Output the [X, Y] coordinate of the center of the cell containing the given text.  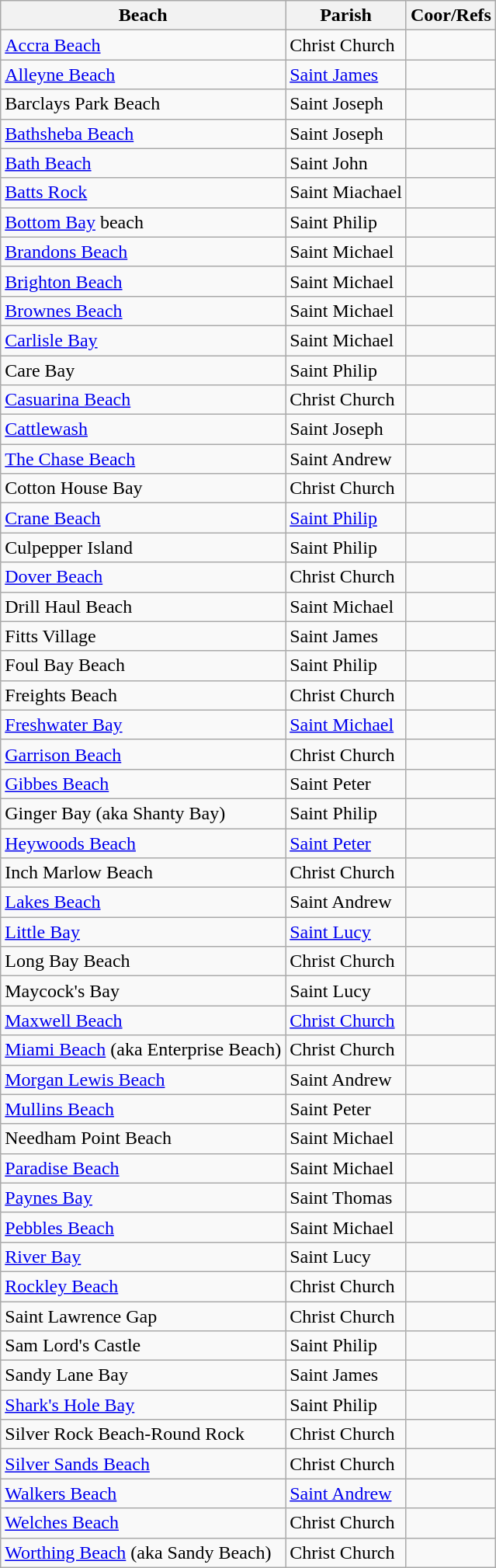
Miami Beach (aka Enterprise Beach) [143, 1050]
Walkers Beach [143, 1493]
Bathsheba Beach [143, 134]
River Bay [143, 1257]
Heywoods Beach [143, 843]
Gibbes Beach [143, 784]
Parish [346, 16]
Maxwell Beach [143, 1020]
Mullins Beach [143, 1109]
Cotton House Bay [143, 488]
Alleyne Beach [143, 75]
Welches Beach [143, 1523]
Brighton Beach [143, 281]
Saint Thomas [346, 1198]
Freights Beach [143, 695]
Lakes Beach [143, 902]
Little Bay [143, 932]
Silver Rock Beach-Round Rock [143, 1434]
Morgan Lewis Beach [143, 1080]
Long Bay Beach [143, 961]
Paradise Beach [143, 1168]
Saint John [346, 163]
Inch Marlow Beach [143, 873]
Brandons Beach [143, 252]
Sam Lord's Castle [143, 1346]
Cattlewash [143, 429]
Rockley Beach [143, 1286]
Beach [143, 16]
Garrison Beach [143, 754]
Silver Sands Beach [143, 1464]
Paynes Bay [143, 1198]
Bottom Bay beach [143, 222]
Care Bay [143, 370]
Carlisle Bay [143, 340]
Sandy Lane Bay [143, 1375]
Brownes Beach [143, 311]
Needham Point Beach [143, 1139]
Culpepper Island [143, 548]
Drill Haul Beach [143, 607]
Worthing Beach (aka Sandy Beach) [143, 1552]
Dover Beach [143, 577]
Casuarina Beach [143, 400]
Crane Beach [143, 518]
Saint Lawrence Gap [143, 1316]
Pebbles Beach [143, 1227]
Foul Bay Beach [143, 666]
Coor/Refs [450, 16]
Fitts Village [143, 636]
Barclays Park Beach [143, 104]
Saint Miachael [346, 193]
Bath Beach [143, 163]
Maycock's Bay [143, 991]
Batts Rock [143, 193]
Ginger Bay (aka Shanty Bay) [143, 813]
The Chase Beach [143, 459]
Freshwater Bay [143, 725]
Accra Beach [143, 45]
Shark's Hole Bay [143, 1405]
